For the text-containing cell, return its midpoint in (x, y) coordinate format. 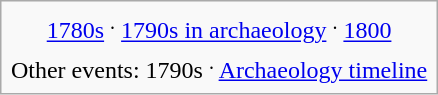
1780s . 1790s in archaeology . 1800 (218, 27)
Other events: 1790s . Archaeology timeline (218, 67)
